Scan for the cell matching the given text and deliver its (x, y) coordinate at center. 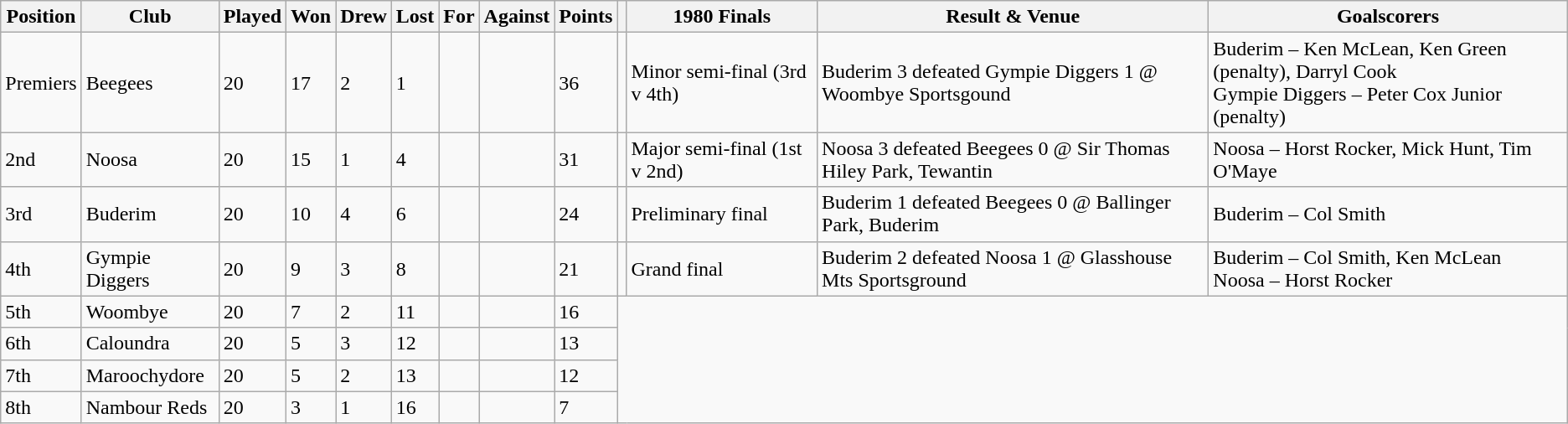
Won (312, 17)
6th (41, 344)
Noosa (150, 159)
5th (41, 312)
Points (586, 17)
Club (150, 17)
8th (41, 407)
2nd (41, 159)
Buderim – Ken McLean, Ken Green (penalty), Darryl CookGympie Diggers – Peter Cox Junior (penalty) (1388, 82)
Woombye (150, 312)
Goalscorers (1388, 17)
Buderim 1 defeated Beegees 0 @ Ballinger Park, Buderim (1014, 215)
Minor semi-final (3rd v 4th) (722, 82)
1980 Finals (722, 17)
Played (252, 17)
For (459, 17)
6 (415, 215)
11 (415, 312)
Buderim (150, 215)
Buderim 3 defeated Gympie Diggers 1 @ Woombye Sportsgound (1014, 82)
Maroochydore (150, 375)
Position (41, 17)
Noosa – Horst Rocker, Mick Hunt, Tim O'Maye (1388, 159)
3rd (41, 215)
Noosa 3 defeated Beegees 0 @ Sir Thomas Hiley Park, Tewantin (1014, 159)
8 (415, 268)
Drew (364, 17)
Major semi-final (1st v 2nd) (722, 159)
Caloundra (150, 344)
4th (41, 268)
Beegees (150, 82)
Grand final (722, 268)
10 (312, 215)
9 (312, 268)
31 (586, 159)
36 (586, 82)
24 (586, 215)
Gympie Diggers (150, 268)
Buderim – Col Smith, Ken McLeanNoosa – Horst Rocker (1388, 268)
Nambour Reds (150, 407)
7th (41, 375)
17 (312, 82)
Buderim – Col Smith (1388, 215)
Lost (415, 17)
Against (517, 17)
Buderim 2 defeated Noosa 1 @ Glasshouse Mts Sportsground (1014, 268)
Result & Venue (1014, 17)
Premiers (41, 82)
21 (586, 268)
15 (312, 159)
Preliminary final (722, 215)
